Detect which cell encompasses the target text, then output its [X, Y] center coordinate. 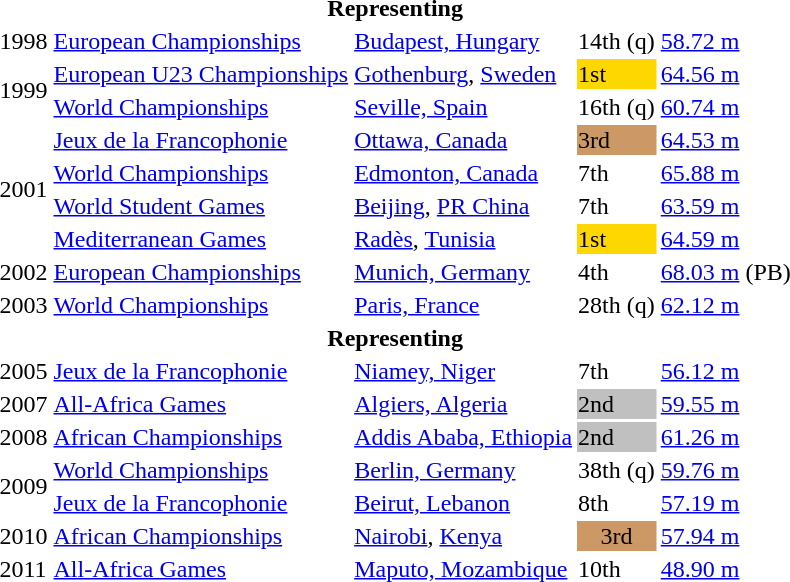
World Student Games [201, 206]
28th (q) [617, 305]
Munich, Germany [464, 272]
All-Africa Games [201, 404]
Beirut, Lebanon [464, 503]
Radès, Tunisia [464, 239]
16th (q) [617, 107]
Niamey, Niger [464, 371]
Beijing, PR China [464, 206]
8th [617, 503]
38th (q) [617, 470]
Budapest, Hungary [464, 41]
Addis Ababa, Ethiopia [464, 437]
Berlin, Germany [464, 470]
European U23 Championships [201, 74]
Ottawa, Canada [464, 140]
Edmonton, Canada [464, 173]
Mediterranean Games [201, 239]
Gothenburg, Sweden [464, 74]
Algiers, Algeria [464, 404]
Nairobi, Kenya [464, 536]
Seville, Spain [464, 107]
4th [617, 272]
14th (q) [617, 41]
Paris, France [464, 305]
